Identify which cell holds the provided text, then report its (x, y) central coordinate. 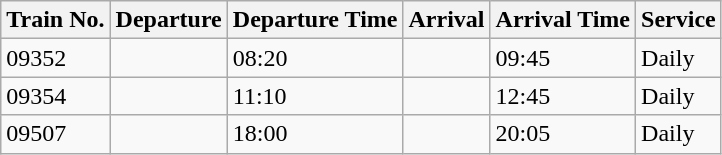
Departure Time (315, 20)
09507 (56, 134)
20:05 (563, 134)
09354 (56, 96)
12:45 (563, 96)
Arrival (446, 20)
08:20 (315, 58)
11:10 (315, 96)
09:45 (563, 58)
Train No. (56, 20)
Departure (168, 20)
18:00 (315, 134)
Arrival Time (563, 20)
Service (679, 20)
09352 (56, 58)
